From the cell containing the given text, extract its center point as [x, y] coordinate. 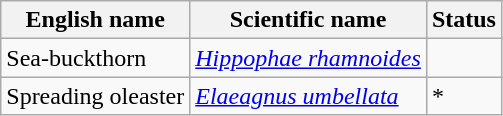
* [464, 96]
Status [464, 20]
Spreading oleaster [96, 96]
Elaeagnus umbellata [308, 96]
English name [96, 20]
Hippophae rhamnoides [308, 58]
Sea-buckthorn [96, 58]
Scientific name [308, 20]
